Scan for the cell matching the given text and deliver its (x, y) coordinate at center. 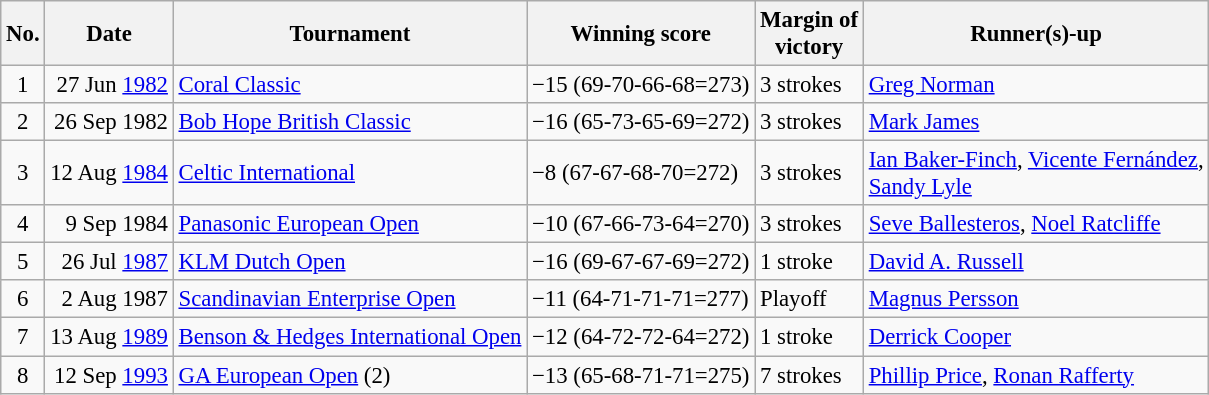
Bob Hope British Classic (350, 122)
−12 (64-72-72-64=272) (641, 337)
12 Aug 1984 (109, 174)
Tournament (350, 34)
−16 (65-73-65-69=272) (641, 122)
Benson & Hedges International Open (350, 337)
26 Sep 1982 (109, 122)
9 Sep 1984 (109, 224)
Derrick Cooper (1036, 337)
2 (23, 122)
Margin ofvictory (810, 34)
David A. Russell (1036, 262)
−11 (64-71-71-71=277) (641, 299)
2 Aug 1987 (109, 299)
26 Jul 1987 (109, 262)
−15 (69-70-66-68=273) (641, 85)
Seve Ballesteros, Noel Ratcliffe (1036, 224)
13 Aug 1989 (109, 337)
Mark James (1036, 122)
12 Sep 1993 (109, 375)
1 (23, 85)
−8 (67-67-68-70=272) (641, 174)
27 Jun 1982 (109, 85)
5 (23, 262)
No. (23, 34)
Coral Classic (350, 85)
8 (23, 375)
Date (109, 34)
−16 (69-67-67-69=272) (641, 262)
Greg Norman (1036, 85)
KLM Dutch Open (350, 262)
Scandinavian Enterprise Open (350, 299)
Panasonic European Open (350, 224)
−10 (67-66-73-64=270) (641, 224)
Winning score (641, 34)
Phillip Price, Ronan Rafferty (1036, 375)
6 (23, 299)
7 (23, 337)
Runner(s)-up (1036, 34)
3 (23, 174)
Playoff (810, 299)
Celtic International (350, 174)
GA European Open (2) (350, 375)
7 strokes (810, 375)
4 (23, 224)
Ian Baker-Finch, Vicente Fernández, Sandy Lyle (1036, 174)
−13 (65-68-71-71=275) (641, 375)
Magnus Persson (1036, 299)
